Scan for the cell matching the given text and deliver its [x, y] coordinate at center. 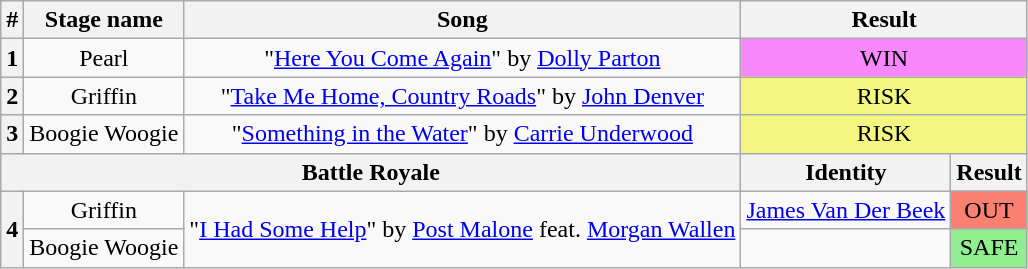
"I Had Some Help" by Post Malone feat. Morgan Wallen [462, 229]
"Here You Come Again" by Dolly Parton [462, 58]
Song [462, 20]
2 [12, 96]
"Something in the Water" by Carrie Underwood [462, 134]
4 [12, 229]
OUT [989, 210]
"Take Me Home, Country Roads" by John Denver [462, 96]
3 [12, 134]
Battle Royale [371, 172]
James Van Der Beek [846, 210]
WIN [884, 58]
Stage name [104, 20]
Identity [846, 172]
SAFE [989, 248]
# [12, 20]
1 [12, 58]
Pearl [104, 58]
